Find where the given text appears and provide that cell's center as [X, Y] coordinate. 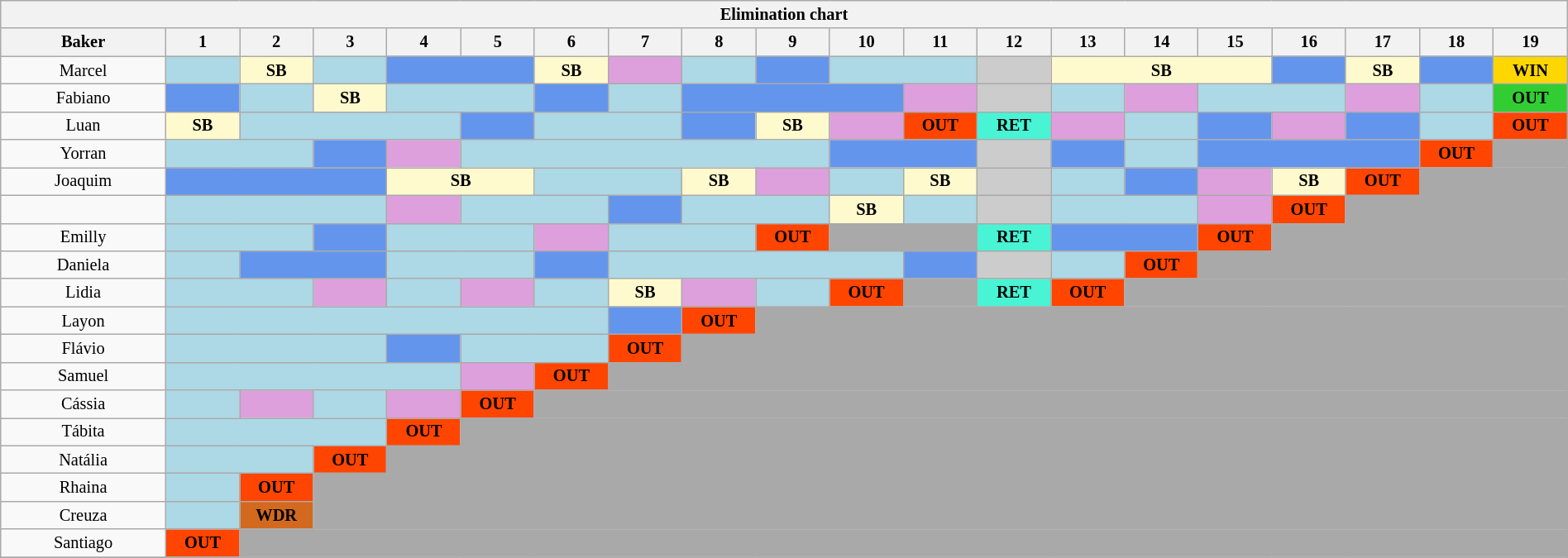
9 [792, 42]
8 [719, 42]
14 [1161, 42]
3 [351, 42]
Santiago [84, 543]
2 [276, 42]
15 [1236, 42]
Emilly [84, 237]
Yorran [84, 154]
11 [939, 42]
WIN [1531, 70]
Lidia [84, 293]
Flávio [84, 348]
Joaquim [84, 181]
13 [1088, 42]
Cássia [84, 404]
Tábita [84, 432]
Creuza [84, 515]
Elimination chart [784, 14]
16 [1308, 42]
Fabiano [84, 98]
Samuel [84, 376]
Marcel [84, 70]
Natália [84, 460]
Luan [84, 126]
4 [423, 42]
Rhaina [84, 487]
6 [571, 42]
17 [1383, 42]
18 [1456, 42]
Baker [84, 42]
7 [645, 42]
Daniela [84, 265]
19 [1531, 42]
Layon [84, 321]
10 [867, 42]
1 [202, 42]
5 [498, 42]
WDR [276, 515]
12 [1014, 42]
